Scan for the cell matching the given text and deliver its (x, y) coordinate at center. 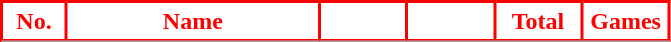
No. (34, 22)
Name (194, 22)
Games (626, 22)
Total (538, 22)
